Detect which cell encompasses the target text, then output its (X, Y) center coordinate. 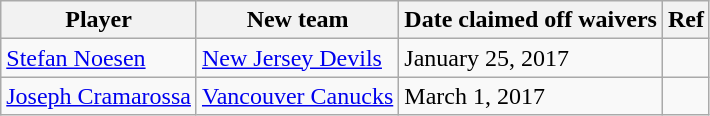
New team (297, 20)
Player (99, 20)
Date claimed off waivers (531, 20)
Ref (686, 20)
January 25, 2017 (531, 58)
Stefan Noesen (99, 58)
Vancouver Canucks (297, 96)
New Jersey Devils (297, 58)
March 1, 2017 (531, 96)
Joseph Cramarossa (99, 96)
